For the text-containing cell, return its midpoint in (x, y) coordinate format. 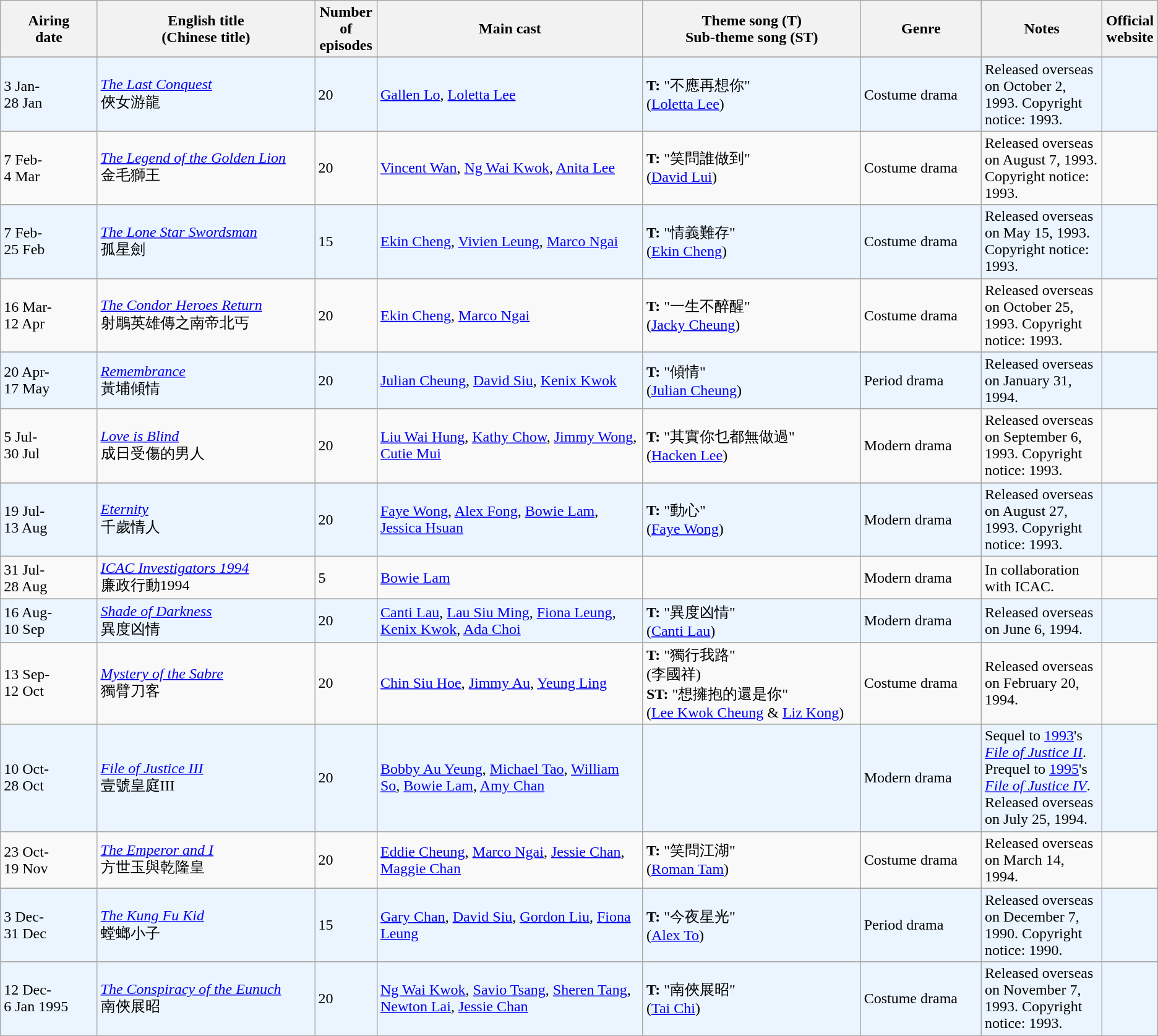
The Last Conquest 俠女游龍 (206, 94)
10 Oct- 28 Oct (49, 778)
T: "南俠展昭" (Tai Chi) (752, 998)
The Emperor and I 方世玉與乾隆皇 (206, 860)
Released overseas on December 7, 1990. Copyright notice: 1990. (1042, 925)
Faye Wong, Alex Fong, Bowie Lam, Jessica Hsuan (510, 520)
Mystery of the Sabre 獨臂刀客 (206, 683)
Released overseas on May 15, 1993. Copyright notice: 1993. (1042, 241)
T: "今夜星光" (Alex To) (752, 925)
T: "情義難存" (Ekin Cheng) (752, 241)
Main cast (510, 29)
Chin Siu Hoe, Jimmy Au, Yeung Ling (510, 683)
Bobby Au Yeung, Michael Tao, William So, Bowie Lam, Amy Chan (510, 778)
20 Apr- 17 May (49, 380)
23 Oct- 19 Nov (49, 860)
Vincent Wan, Ng Wai Kwok, Anita Lee (510, 168)
Released overseas on October 2, 1993. Copyright notice: 1993. (1042, 94)
Released overseas on January 31, 1994. (1042, 380)
Theme song (T) Sub-theme song (ST) (752, 29)
16 Mar- 12 Apr (49, 315)
T: "獨行我路" (李國祥)ST: "想擁抱的還是你" (Lee Kwok Cheung & Liz Kong) (752, 683)
T: "不應再想你" (Loletta Lee) (752, 94)
T: "一生不醉醒" (Jacky Cheung) (752, 315)
Gallen Lo, Loletta Lee (510, 94)
T: "其實你乜都無做過" (Hacken Lee) (752, 445)
Ekin Cheng, Vivien Leung, Marco Ngai (510, 241)
13 Sep- 12 Oct (49, 683)
ICAC Investigators 1994 廉政行動1994 (206, 578)
Notes (1042, 29)
T: "動心" (Faye Wong) (752, 520)
Ng Wai Kwok, Savio Tsang, Sheren Tang, Newton Lai, Jessie Chan (510, 998)
Shade of Darkness 異度凶情 (206, 621)
Eddie Cheung, Marco Ngai, Jessie Chan, Maggie Chan (510, 860)
Genre (920, 29)
31 Jul- 28 Aug (49, 578)
File of Justice III 壹號皇庭III (206, 778)
English title (Chinese title) (206, 29)
7 Feb- 4 Mar (49, 168)
5 (346, 578)
Bowie Lam (510, 578)
The Conspiracy of the Eunuch 南俠展昭 (206, 998)
Number of episodes (346, 29)
T: "笑問誰做到" (David Lui) (752, 168)
Remembrance 黃埔傾情 (206, 380)
Released overseas on September 6, 1993. Copyright notice: 1993. (1042, 445)
Airingdate (49, 29)
Released overseas on November 7, 1993. Copyright notice: 1993. (1042, 998)
The Legend of the Golden Lion 金毛獅王 (206, 168)
Ekin Cheng, Marco Ngai (510, 315)
T: "笑問江湖" (Roman Tam) (752, 860)
The Lone Star Swordsman 孤星劍 (206, 241)
12 Dec- 6 Jan 1995 (49, 998)
Love is Blind 成日受傷的男人 (206, 445)
3 Dec- 31 Dec (49, 925)
T: "異度凶情" (Canti Lau) (752, 621)
Released overseas on June 6, 1994. (1042, 621)
Released overseas on February 20, 1994. (1042, 683)
The Condor Heroes Return 射鵰英雄傳之南帝北丐 (206, 315)
Released overseas on March 14, 1994. (1042, 860)
Gary Chan, David Siu, Gordon Liu, Fiona Leung (510, 925)
7 Feb- 25 Feb (49, 241)
19 Jul- 13 Aug (49, 520)
Sequel to 1993's File of Justice II. Prequel to 1995's File of Justice IV. Released overseas on July 25, 1994. (1042, 778)
The Kung Fu Kid 螳螂小子 (206, 925)
Released overseas on October 25, 1993. Copyright notice: 1993. (1042, 315)
3 Jan- 28 Jan (49, 94)
Canti Lau, Lau Siu Ming, Fiona Leung, Kenix Kwok, Ada Choi (510, 621)
5 Jul- 30 Jul (49, 445)
Eternity 千歲情人 (206, 520)
Liu Wai Hung, Kathy Chow, Jimmy Wong, Cutie Mui (510, 445)
Released overseas on August 7, 1993. Copyright notice: 1993. (1042, 168)
Julian Cheung, David Siu, Kenix Kwok (510, 380)
T: "傾情" (Julian Cheung) (752, 380)
16 Aug- 10 Sep (49, 621)
Released overseas on August 27, 1993. Copyright notice: 1993. (1042, 520)
Official website (1130, 29)
In collaboration with ICAC. (1042, 578)
